For the text-containing cell, return its midpoint in (x, y) coordinate format. 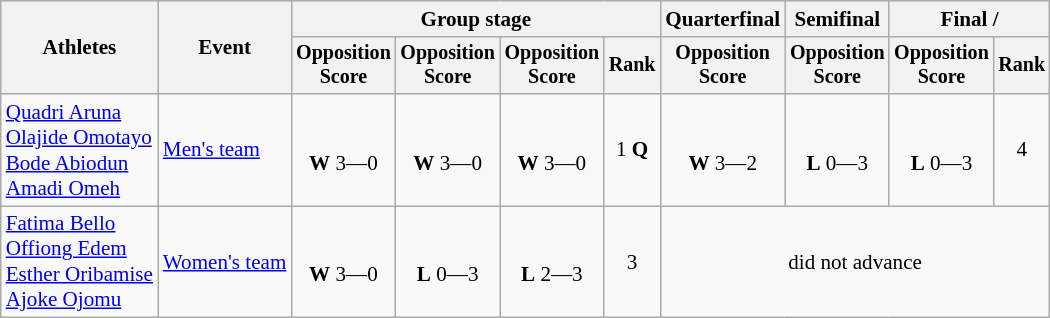
Quarterfinal (722, 18)
Quadri Aruna Olajide Omotayo Bode Abiodun Amadi Omeh (80, 150)
Fatima Bello Offiong Edem Esther Oribamise Ajoke Ojomu (80, 262)
L 2―3 (552, 262)
Final / (969, 18)
3 (632, 262)
W 3―2 (722, 150)
4 (1022, 150)
Event (224, 48)
Men's team (224, 150)
did not advance (855, 262)
Athletes (80, 48)
Group stage (476, 18)
Women's team (224, 262)
Semifinal (837, 18)
1 Q (632, 150)
